Capture the cell that displays the provided text and extract its [x, y] central coordinate. 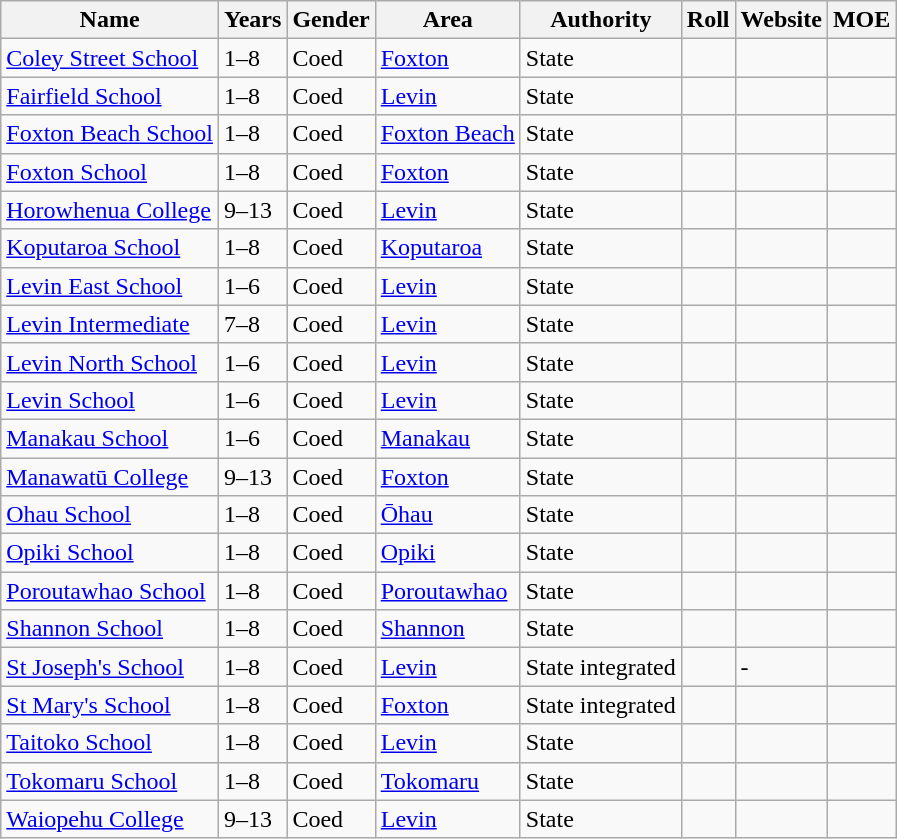
Taitoko School [110, 743]
Authority [600, 20]
Levin East School [110, 286]
Roll [708, 20]
Website [781, 20]
Years [252, 20]
Poroutawhao School [110, 591]
Koputaroa School [110, 248]
Fairfield School [110, 96]
Tokomaru [448, 781]
Name [110, 20]
Manawatū College [110, 477]
MOE [861, 20]
Tokomaru School [110, 781]
St Joseph's School [110, 667]
Koputaroa [448, 248]
Foxton School [110, 172]
Poroutawhao [448, 591]
Gender [331, 20]
Shannon School [110, 629]
Waiopehu College [110, 819]
Shannon [448, 629]
- [781, 667]
Ōhau [448, 515]
Foxton Beach School [110, 134]
Levin North School [110, 362]
Opiki School [110, 553]
Levin Intermediate [110, 324]
Horowhenua College [110, 210]
Ohau School [110, 515]
Opiki [448, 553]
Levin School [110, 400]
7–8 [252, 324]
Coley Street School [110, 58]
Foxton Beach [448, 134]
Area [448, 20]
Manakau School [110, 438]
St Mary's School [110, 705]
Manakau [448, 438]
